Pinpoint the cell where the given text exists, returning its (x, y) midpoint coordinate. 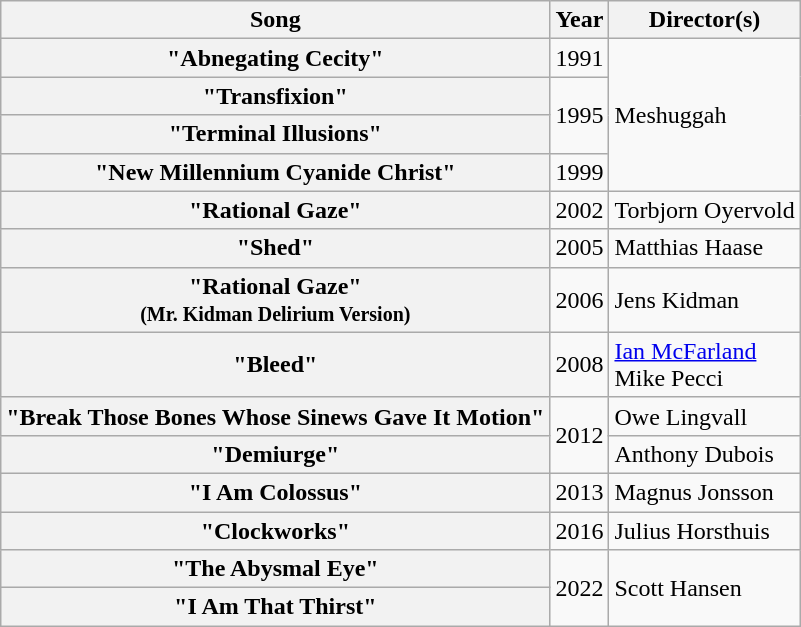
Year (580, 20)
"The Abysmal Eye" (276, 569)
Owe Lingvall (704, 416)
Anthony Dubois (704, 454)
Jens Kidman (704, 300)
1995 (580, 115)
"Bleed" (276, 364)
Ian McFarlandMike Pecci (704, 364)
"I Am That Thirst" (276, 607)
Julius Horsthuis (704, 531)
1991 (580, 58)
Director(s) (704, 20)
"Shed" (276, 248)
2013 (580, 492)
Torbjorn Oyervold (704, 210)
Song (276, 20)
Scott Hansen (704, 588)
2006 (580, 300)
"Transfixion" (276, 96)
Magnus Jonsson (704, 492)
Meshuggah (704, 115)
"Terminal Illusions" (276, 134)
"New Millennium Cyanide Christ" (276, 172)
"I Am Colossus" (276, 492)
"Rational Gaze" (276, 210)
1999 (580, 172)
"Rational Gaze"(Mr. Kidman Delirium Version) (276, 300)
2016 (580, 531)
2008 (580, 364)
Matthias Haase (704, 248)
"Break Those Bones Whose Sinews Gave It Motion" (276, 416)
"Abnegating Cecity" (276, 58)
2005 (580, 248)
2002 (580, 210)
2022 (580, 588)
"Demiurge" (276, 454)
"Clockworks" (276, 531)
2012 (580, 435)
